For the text-containing cell, return its midpoint in [x, y] coordinate format. 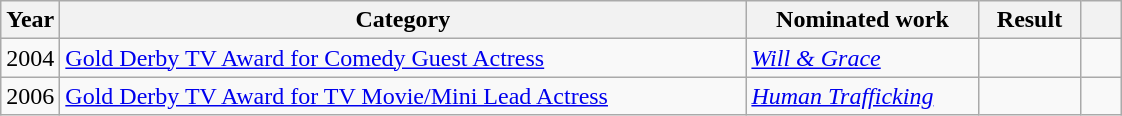
2004 [30, 58]
Result [1030, 20]
2006 [30, 96]
Human Trafficking [862, 96]
Gold Derby TV Award for TV Movie/Mini Lead Actress [403, 96]
Category [403, 20]
Nominated work [862, 20]
Year [30, 20]
Will & Grace [862, 58]
Gold Derby TV Award for Comedy Guest Actress [403, 58]
